Detect which cell encompasses the target text, then output its [X, Y] center coordinate. 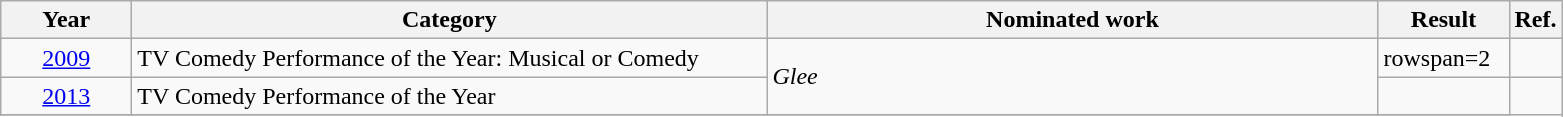
TV Comedy Performance of the Year: Musical or Comedy [450, 58]
Glee [1072, 77]
2009 [66, 58]
rowspan=2 [1444, 58]
2013 [66, 96]
TV Comedy Performance of the Year [450, 96]
Result [1444, 20]
Year [66, 20]
Category [450, 20]
Ref. [1536, 20]
Nominated work [1072, 20]
